Return [X, Y] of the center of cell containing provided text 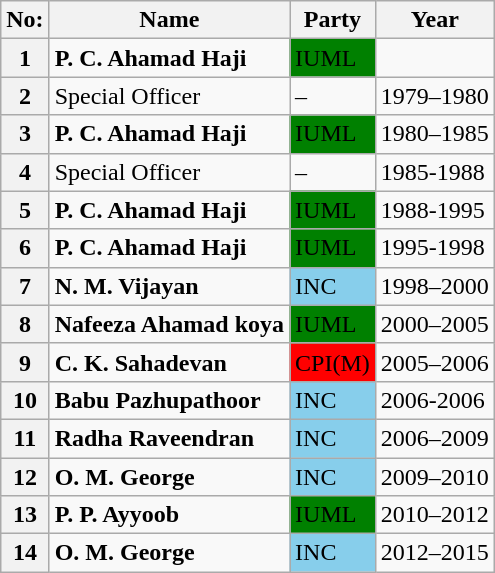
6 [25, 248]
Party [333, 20]
2005–2006 [434, 362]
N. M. Vijayan [169, 286]
Year [434, 20]
1998–2000 [434, 286]
2012–2015 [434, 553]
3 [25, 134]
Radha Raveendran [169, 438]
8 [25, 324]
Nafeeza Ahamad koya [169, 324]
1985-1988 [434, 172]
10 [25, 400]
1980–1985 [434, 134]
13 [25, 515]
1 [25, 58]
11 [25, 438]
7 [25, 286]
5 [25, 210]
Name [169, 20]
14 [25, 553]
1995-1998 [434, 248]
CPI(M) [333, 362]
P. P. Ayyoob [169, 515]
12 [25, 477]
2010–2012 [434, 515]
1979–1980 [434, 96]
4 [25, 172]
C. K. Sahadevan [169, 362]
Babu Pazhupathoor [169, 400]
1988-1995 [434, 210]
2006-2006 [434, 400]
2 [25, 96]
2009–2010 [434, 477]
2006–2009 [434, 438]
9 [25, 362]
No: [25, 20]
2000–2005 [434, 324]
